Identify which cell holds the provided text, then report its [x, y] central coordinate. 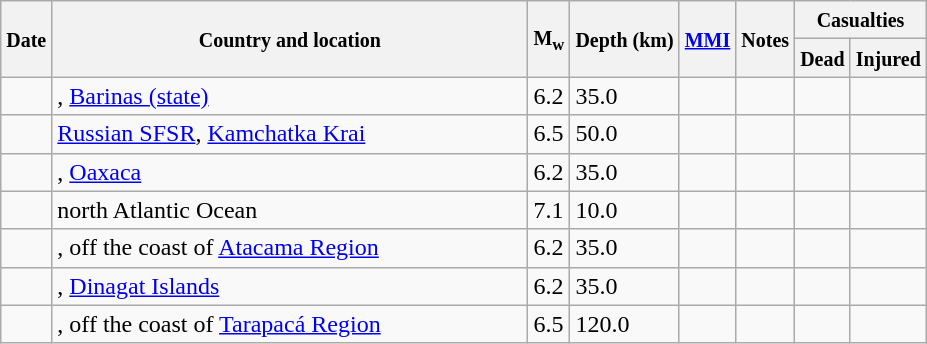
, Dinagat Islands [290, 286]
50.0 [624, 134]
Mw [549, 39]
, off the coast of Tarapacá Region [290, 324]
north Atlantic Ocean [290, 210]
Notes [766, 39]
10.0 [624, 210]
Date [26, 39]
, Barinas (state) [290, 96]
Depth (km) [624, 39]
, off the coast of Atacama Region [290, 248]
Casualties [861, 20]
120.0 [624, 324]
Injured [888, 58]
7.1 [549, 210]
Dead [823, 58]
MMI [708, 39]
Country and location [290, 39]
, Oaxaca [290, 172]
Russian SFSR, Kamchatka Krai [290, 134]
